Output the (X, Y) coordinate of the center of the cell containing the given text.  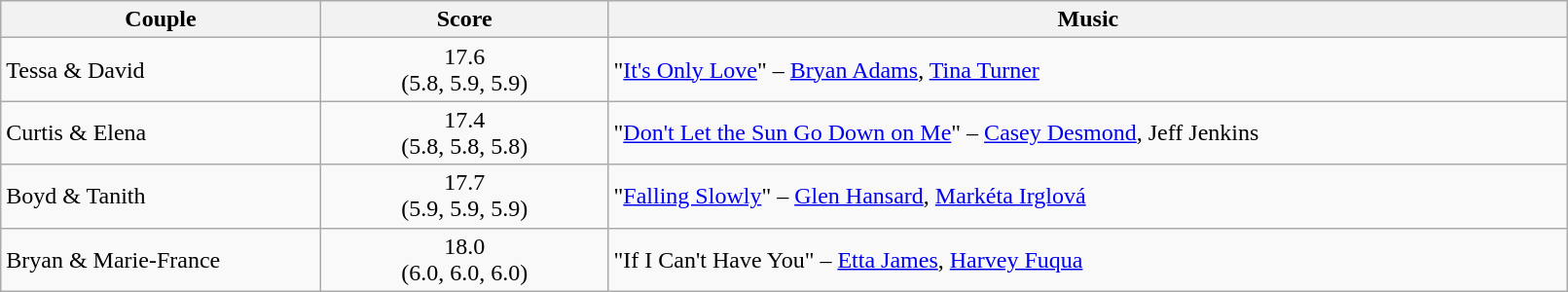
"Don't Let the Sun Go Down on Me" – Casey Desmond, Jeff Jenkins (1088, 132)
17.7 (5.9, 5.9, 5.9) (464, 197)
Score (464, 19)
Boyd & Tanith (162, 197)
17.6 (5.8, 5.9, 5.9) (464, 70)
"If I Can't Have You" – Etta James, Harvey Fuqua (1088, 259)
17.4 (5.8, 5.8, 5.8) (464, 132)
Tessa & David (162, 70)
18.0 (6.0, 6.0, 6.0) (464, 259)
"Falling Slowly" – Glen Hansard, Markéta Irglová (1088, 197)
Music (1088, 19)
"It's Only Love" – Bryan Adams, Tina Turner (1088, 70)
Curtis & Elena (162, 132)
Bryan & Marie-France (162, 259)
Couple (162, 19)
